Pinpoint the cell where the given text exists, returning its [X, Y] midpoint coordinate. 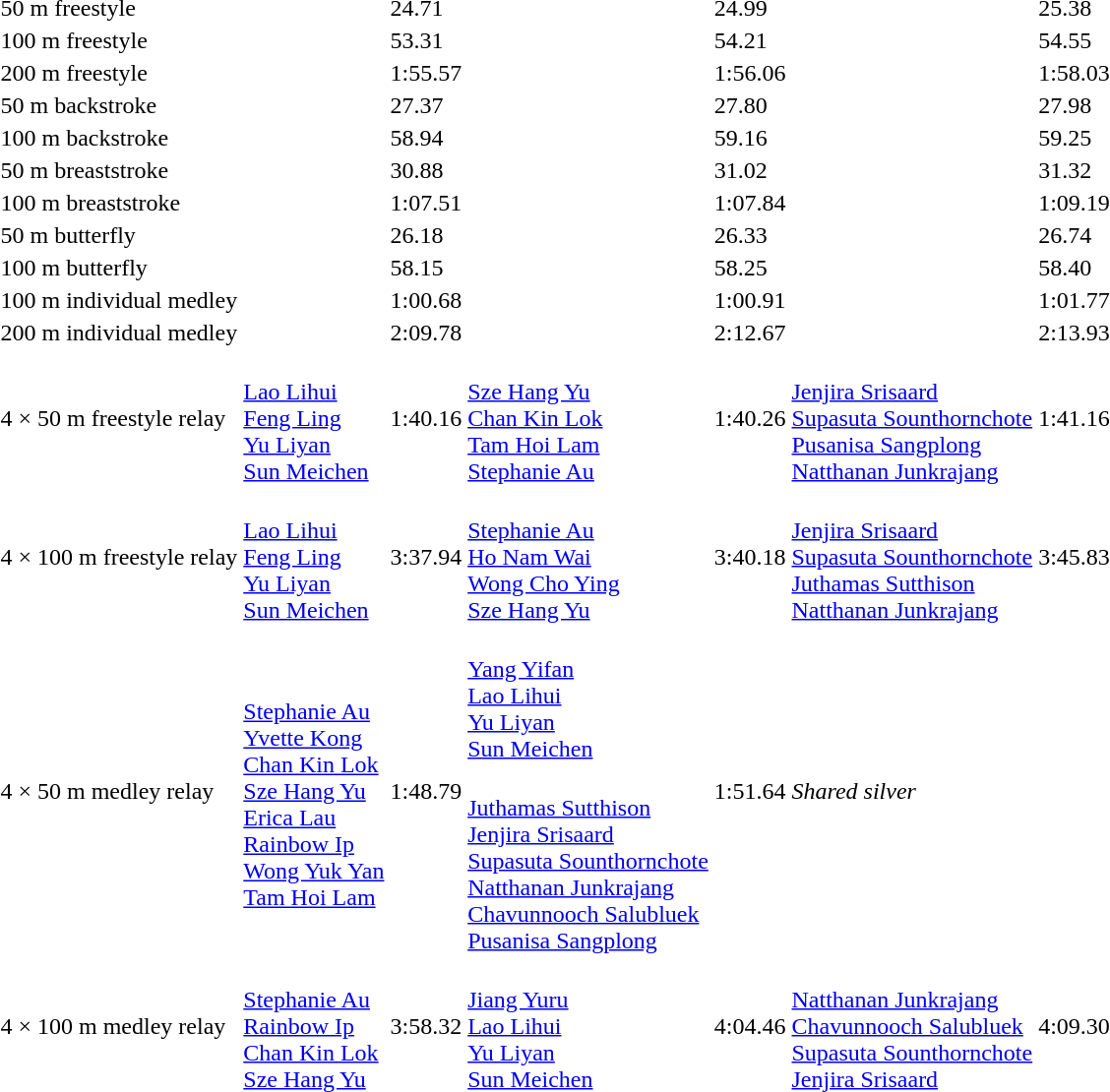
1:51.64 [750, 791]
1:55.57 [426, 73]
1:40.16 [426, 418]
1:00.91 [750, 300]
3:40.18 [750, 557]
Juthamas SutthisonJenjira SrisaardSupasuta SounthornchoteNatthanan JunkrajangChavunnooch SalubluekPusanisa Sangplong [588, 861]
58.94 [426, 138]
30.88 [426, 170]
1:07.51 [426, 203]
1:48.79 [426, 791]
Stephanie AuYvette KongChan Kin LokSze Hang YuErica LauRainbow IpWong Yuk YanTam Hoi Lam [314, 791]
Stephanie AuHo Nam WaiWong Cho YingSze Hang Yu [588, 557]
54.21 [750, 40]
Shared silver [912, 791]
59.16 [750, 138]
Jenjira SrisaardSupasuta SounthornchotePusanisa SangplongNatthanan Junkrajang [912, 418]
58.25 [750, 268]
Sze Hang YuChan Kin LokTam Hoi LamStephanie Au [588, 418]
2:09.78 [426, 333]
Jenjira SrisaardSupasuta SounthornchoteJuthamas SutthisonNatthanan Junkrajang [912, 557]
58.15 [426, 268]
26.33 [750, 235]
1:00.68 [426, 300]
1:56.06 [750, 73]
26.18 [426, 235]
31.02 [750, 170]
1:07.84 [750, 203]
53.31 [426, 40]
27.37 [426, 105]
Yang YifanLao LihuiYu LiyanSun Meichen [588, 696]
2:12.67 [750, 333]
27.80 [750, 105]
3:37.94 [426, 557]
1:40.26 [750, 418]
